Identify which cell holds the provided text, then report its (X, Y) central coordinate. 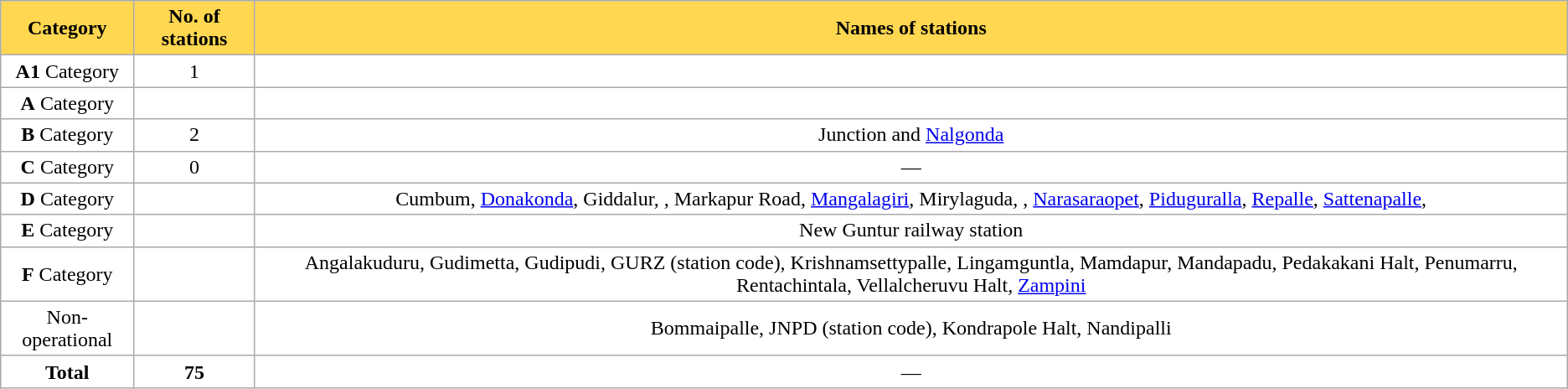
Category (67, 29)
2 (194, 135)
D Category (67, 199)
A1 Category (67, 71)
1 (194, 71)
New Guntur railway station (911, 231)
C Category (67, 167)
Non-operational (67, 329)
Names of stations (911, 29)
Junction and Nalgonda (911, 135)
B Category (67, 135)
75 (194, 371)
Bommaipalle, JNPD (station code), Kondrapole Halt, Nandipalli (911, 329)
No. of stations (194, 29)
F Category (67, 273)
Cumbum, Donakonda, Giddalur, , Markapur Road, Mangalagiri, Mirylaguda, , Narasaraopet, Piduguralla, Repalle, Sattenapalle, (911, 199)
Total (67, 371)
A Category (67, 103)
0 (194, 167)
E Category (67, 231)
